Extract the [x, y] coordinate from the center of the cell holding the provided text.  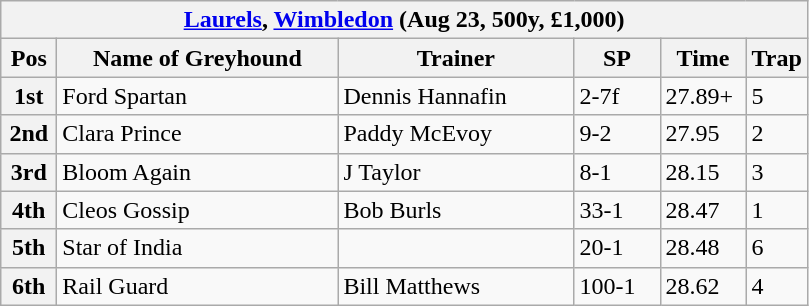
6 [776, 248]
SP [617, 58]
Bob Burls [456, 210]
28.62 [703, 286]
J Taylor [456, 172]
20-1 [617, 248]
Rail Guard [198, 286]
9-2 [617, 134]
100-1 [617, 286]
4th [29, 210]
Star of India [198, 248]
1st [29, 96]
Bill Matthews [456, 286]
Clara Prince [198, 134]
Trap [776, 58]
Pos [29, 58]
Name of Greyhound [198, 58]
Dennis Hannafin [456, 96]
5th [29, 248]
27.89+ [703, 96]
4 [776, 286]
Laurels, Wimbledon (Aug 23, 500y, £1,000) [404, 20]
2nd [29, 134]
28.15 [703, 172]
2 [776, 134]
28.48 [703, 248]
Paddy McEvoy [456, 134]
Bloom Again [198, 172]
3rd [29, 172]
1 [776, 210]
3 [776, 172]
Cleos Gossip [198, 210]
33-1 [617, 210]
2-7f [617, 96]
27.95 [703, 134]
Trainer [456, 58]
8-1 [617, 172]
28.47 [703, 210]
5 [776, 96]
Time [703, 58]
Ford Spartan [198, 96]
6th [29, 286]
